Determine the [x, y] coordinate at the center of the cell enclosing the given text.  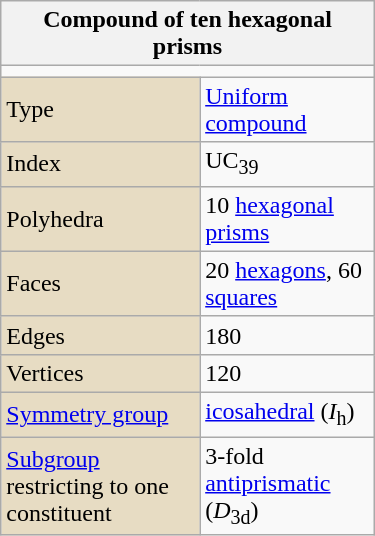
Edges [100, 335]
UC39 [288, 164]
Symmetry group [100, 415]
Uniform compound [288, 110]
Subgroup restricting to one constituent [100, 486]
Vertices [100, 373]
Compound of ten hexagonal prisms [188, 34]
180 [288, 335]
Index [100, 164]
Type [100, 110]
3-fold antiprismatic (D3d) [288, 486]
icosahedral (Ih) [288, 415]
Polyhedra [100, 218]
Faces [100, 284]
10 hexagonal prisms [288, 218]
120 [288, 373]
20 hexagons, 60 squares [288, 284]
